Find where the given text appears and provide that cell's center as (x, y) coordinate. 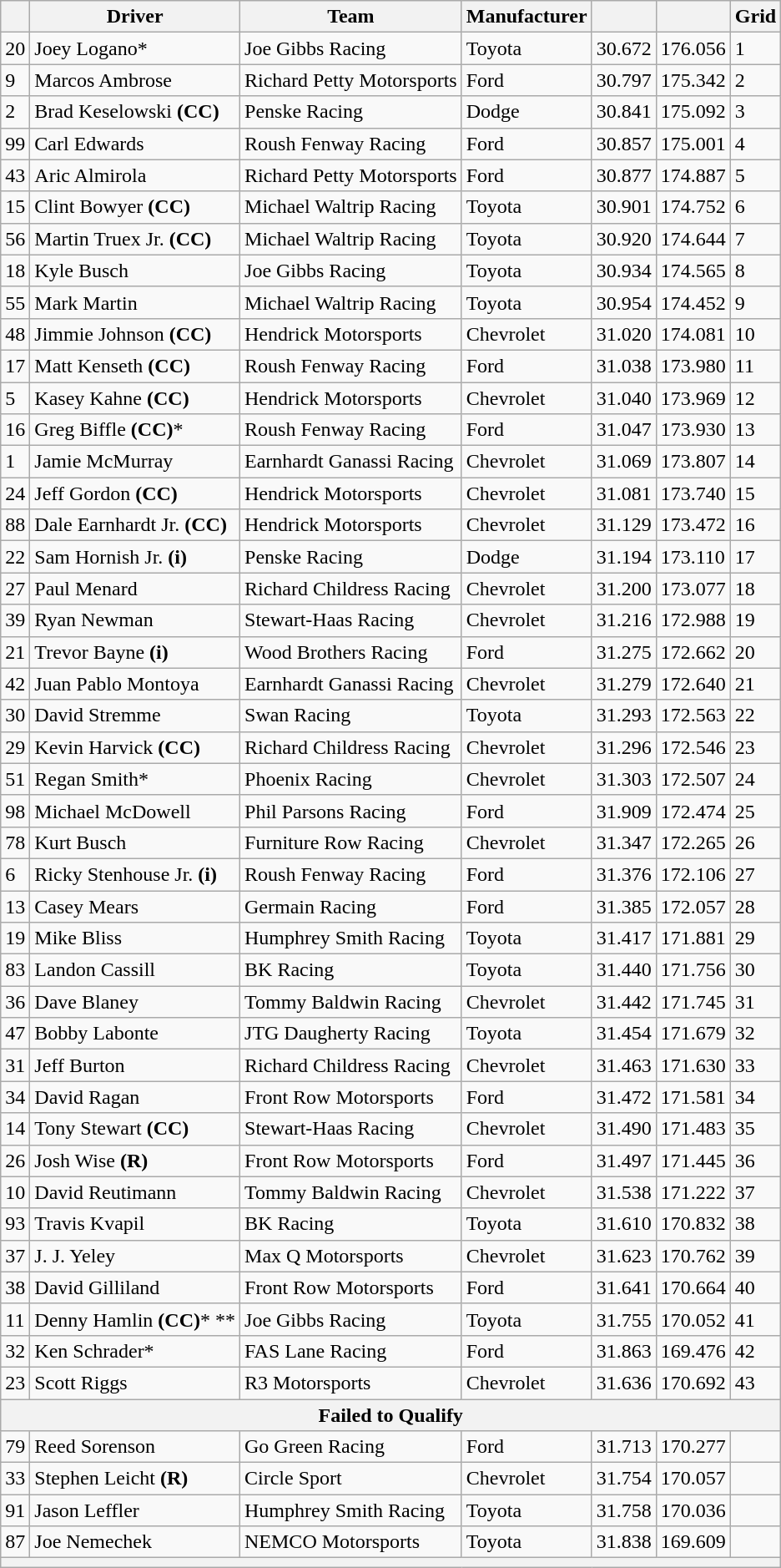
31.275 (624, 652)
Tony Stewart (CC) (135, 1129)
173.740 (693, 493)
30.797 (624, 80)
30.901 (624, 207)
51 (15, 779)
Brad Keselowski (CC) (135, 112)
170.052 (693, 1319)
31.754 (624, 1479)
87 (15, 1542)
Greg Biffle (CC)* (135, 430)
174.452 (693, 302)
31.454 (624, 1034)
31.279 (624, 684)
Sam Hornish Jr. (i) (135, 557)
30.934 (624, 271)
Landon Cassill (135, 970)
R3 Motorsports (351, 1383)
170.036 (693, 1510)
31.081 (624, 493)
David Stremme (135, 716)
41 (755, 1319)
David Ragan (135, 1097)
Kyle Busch (135, 271)
31.047 (624, 430)
Juan Pablo Montoya (135, 684)
174.565 (693, 271)
30.841 (624, 112)
172.507 (693, 779)
175.342 (693, 80)
8 (755, 271)
31.463 (624, 1065)
Jason Leffler (135, 1510)
25 (755, 811)
175.001 (693, 144)
174.752 (693, 207)
171.581 (693, 1097)
172.988 (693, 620)
48 (15, 334)
Bobby Labonte (135, 1034)
171.630 (693, 1065)
30.920 (624, 239)
173.969 (693, 398)
55 (15, 302)
173.980 (693, 366)
40 (755, 1287)
170.664 (693, 1287)
173.472 (693, 525)
88 (15, 525)
Circle Sport (351, 1479)
78 (15, 842)
Dave Blaney (135, 1002)
12 (755, 398)
169.609 (693, 1542)
170.762 (693, 1256)
171.756 (693, 970)
31.347 (624, 842)
30.954 (624, 302)
Kevin Harvick (CC) (135, 747)
173.077 (693, 589)
31.385 (624, 906)
31.200 (624, 589)
Ricky Stenhouse Jr. (i) (135, 874)
99 (15, 144)
171.679 (693, 1034)
JTG Daugherty Racing (351, 1034)
Max Q Motorsports (351, 1256)
172.662 (693, 652)
Paul Menard (135, 589)
31.440 (624, 970)
Stephen Leicht (R) (135, 1479)
Germain Racing (351, 906)
31.129 (624, 525)
Travis Kvapil (135, 1224)
Mike Bliss (135, 938)
47 (15, 1034)
Denny Hamlin (CC)* ** (135, 1319)
Jimmie Johnson (CC) (135, 334)
31.490 (624, 1129)
176.056 (693, 48)
Reed Sorenson (135, 1447)
Jeff Burton (135, 1065)
171.445 (693, 1161)
Grid (755, 17)
3 (755, 112)
31.497 (624, 1161)
Joe Nemechek (135, 1542)
174.644 (693, 239)
Phoenix Racing (351, 779)
Swan Racing (351, 716)
Furniture Row Racing (351, 842)
Casey Mears (135, 906)
174.887 (693, 175)
David Gilliland (135, 1287)
170.832 (693, 1224)
Manufacturer (527, 17)
Jamie McMurray (135, 462)
31.909 (624, 811)
28 (755, 906)
172.640 (693, 684)
93 (15, 1224)
31.194 (624, 557)
Trevor Bayne (i) (135, 652)
171.745 (693, 1002)
171.222 (693, 1192)
31.863 (624, 1351)
172.265 (693, 842)
Mark Martin (135, 302)
171.483 (693, 1129)
Ken Schrader* (135, 1351)
Jeff Gordon (CC) (135, 493)
31.472 (624, 1097)
175.092 (693, 112)
Driver (135, 17)
174.081 (693, 334)
Go Green Racing (351, 1447)
31.376 (624, 874)
56 (15, 239)
31.216 (624, 620)
30.857 (624, 144)
31.293 (624, 716)
31.020 (624, 334)
172.057 (693, 906)
31.623 (624, 1256)
Carl Edwards (135, 144)
83 (15, 970)
J. J. Yeley (135, 1256)
Aric Almirola (135, 175)
31.069 (624, 462)
Kasey Kahne (CC) (135, 398)
FAS Lane Racing (351, 1351)
31.040 (624, 398)
31.755 (624, 1319)
Failed to Qualify (390, 1415)
91 (15, 1510)
Marcos Ambrose (135, 80)
4 (755, 144)
Josh Wise (R) (135, 1161)
31.296 (624, 747)
173.807 (693, 462)
31.641 (624, 1287)
Clint Bowyer (CC) (135, 207)
Martin Truex Jr. (CC) (135, 239)
170.277 (693, 1447)
35 (755, 1129)
Matt Kenseth (CC) (135, 366)
Kurt Busch (135, 842)
98 (15, 811)
172.546 (693, 747)
NEMCO Motorsports (351, 1542)
Wood Brothers Racing (351, 652)
David Reutimann (135, 1192)
Phil Parsons Racing (351, 811)
7 (755, 239)
170.057 (693, 1479)
169.476 (693, 1351)
31.713 (624, 1447)
171.881 (693, 938)
Scott Riggs (135, 1383)
Joey Logano* (135, 48)
172.474 (693, 811)
31.838 (624, 1542)
172.106 (693, 874)
79 (15, 1447)
31.038 (624, 366)
31.538 (624, 1192)
Michael McDowell (135, 811)
Team (351, 17)
31.636 (624, 1383)
31.610 (624, 1224)
31.417 (624, 938)
30.672 (624, 48)
172.563 (693, 716)
Ryan Newman (135, 620)
Dale Earnhardt Jr. (CC) (135, 525)
170.692 (693, 1383)
31.442 (624, 1002)
Regan Smith* (135, 779)
31.303 (624, 779)
173.930 (693, 430)
30.877 (624, 175)
173.110 (693, 557)
31.758 (624, 1510)
